Determine the (x, y) coordinate at the center of the cell enclosing the given text.  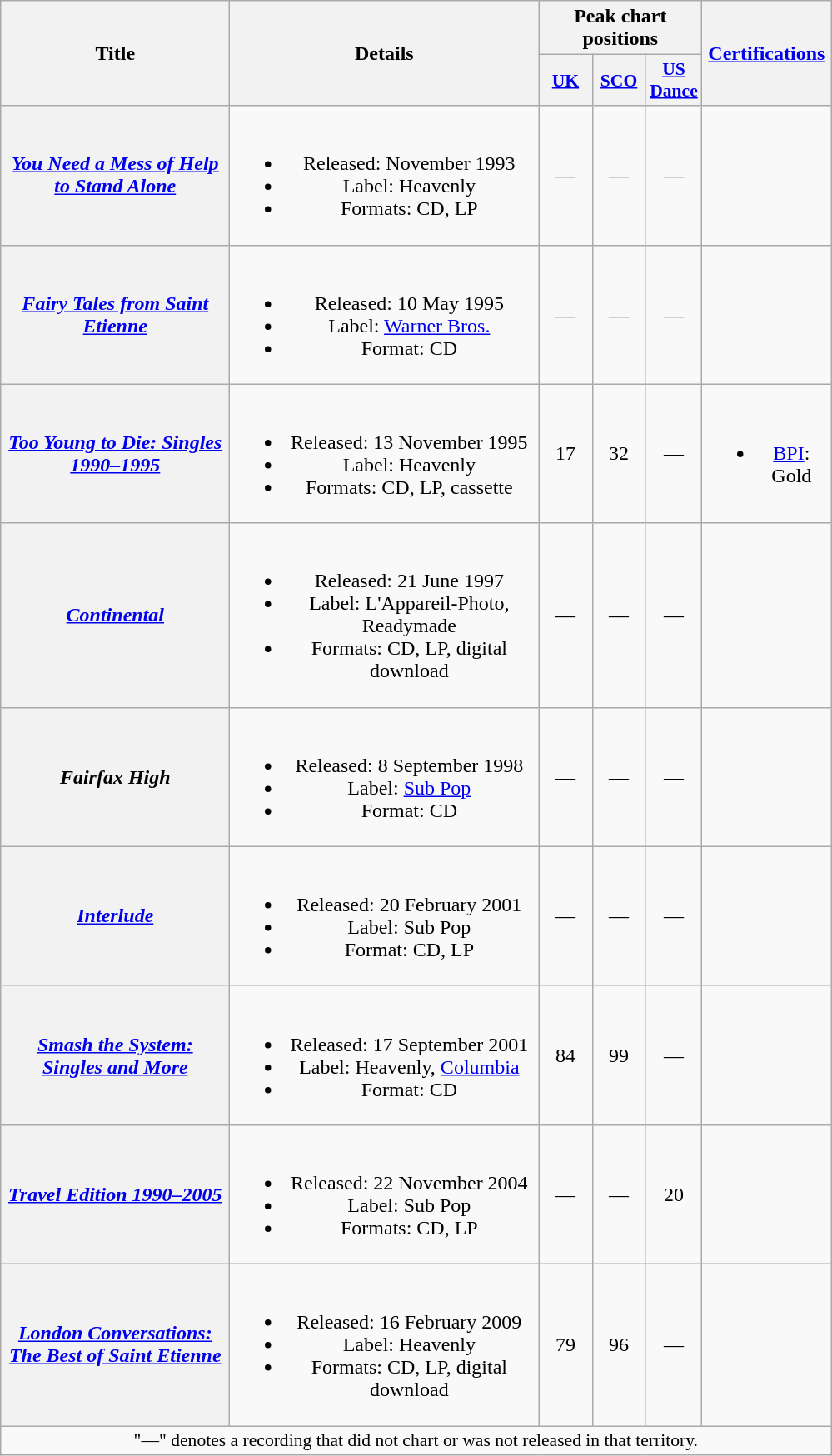
Released: 13 November 1995Label: HeavenlyFormats: CD, LP, cassette (385, 453)
Released: 10 May 1995Label: Warner Bros.Format: CD (385, 315)
Released: 8 September 1998Label: Sub PopFormat: CD (385, 776)
Fairy Tales from Saint Etienne (115, 315)
London Conversations: The Best of Saint Etienne (115, 1344)
SCO (619, 80)
Travel Edition 1990–2005 (115, 1194)
17 (565, 453)
USDance (674, 80)
Released: 21 June 1997Label: L'Appareil-Photo, ReadymadeFormats: CD, LP, digital download (385, 615)
79 (565, 1344)
Released: November 1993Label: HeavenlyFormats: CD, LP (385, 175)
Released: 20 February 2001Label: Sub PopFormat: CD, LP (385, 916)
Released: 16 February 2009Label: HeavenlyFormats: CD, LP, digital download (385, 1344)
You Need a Mess of Help to Stand Alone (115, 175)
Certifications (766, 53)
Too Young to Die: Singles 1990–1995 (115, 453)
84 (565, 1055)
Title (115, 53)
Details (385, 53)
Released: 22 November 2004Label: Sub PopFormats: CD, LP (385, 1194)
"—" denotes a recording that did not chart or was not released in that territory. (416, 1441)
BPI: Gold (766, 453)
Continental (115, 615)
32 (619, 453)
Interlude (115, 916)
Peak chart positions (620, 28)
Released: 17 September 2001Label: Heavenly, ColumbiaFormat: CD (385, 1055)
UK (565, 80)
99 (619, 1055)
96 (619, 1344)
20 (674, 1194)
Smash the System: Singles and More (115, 1055)
Fairfax High (115, 776)
